Output the [X, Y] coordinate of the center of the cell containing the given text.  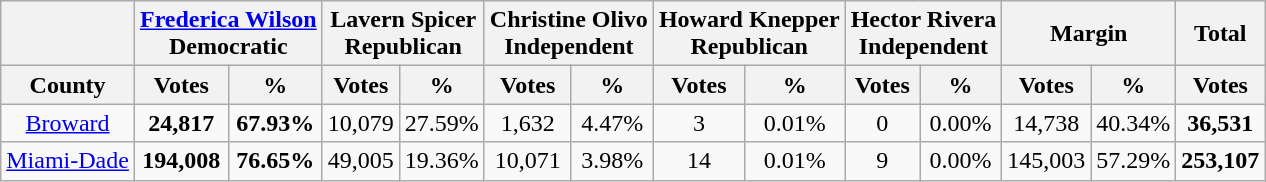
10,079 [360, 123]
40.34% [1134, 123]
0 [882, 123]
4.47% [612, 123]
76.65% [275, 161]
Frederica WilsonDemocratic [228, 34]
9 [882, 161]
49,005 [360, 161]
Howard KnepperRepublican [749, 34]
67.93% [275, 123]
1,632 [528, 123]
Margin [1089, 34]
27.59% [442, 123]
14 [698, 161]
145,003 [1046, 161]
Lavern SpicerRepublican [403, 34]
194,008 [181, 161]
14,738 [1046, 123]
3 [698, 123]
Hector RiveraIndependent [924, 34]
Broward [68, 123]
3.98% [612, 161]
19.36% [442, 161]
Christine OlivoIndependent [568, 34]
253,107 [1220, 161]
County [68, 85]
24,817 [181, 123]
10,071 [528, 161]
Miami-Dade [68, 161]
57.29% [1134, 161]
36,531 [1220, 123]
Total [1220, 34]
